Determine the (x, y) coordinate at the center of the cell enclosing the given text.  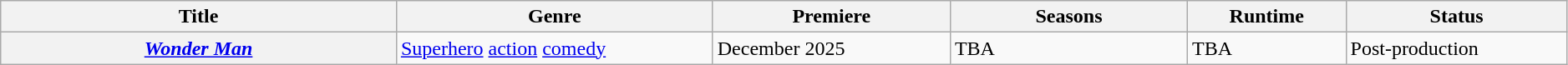
December 2025 (831, 48)
Seasons (1068, 17)
Post-production (1457, 48)
Genre (555, 17)
Status (1457, 17)
Premiere (831, 17)
Wonder Man (199, 48)
Runtime (1266, 17)
Superhero action comedy (555, 48)
Title (199, 17)
